Return [X, Y] of the center of cell containing provided text 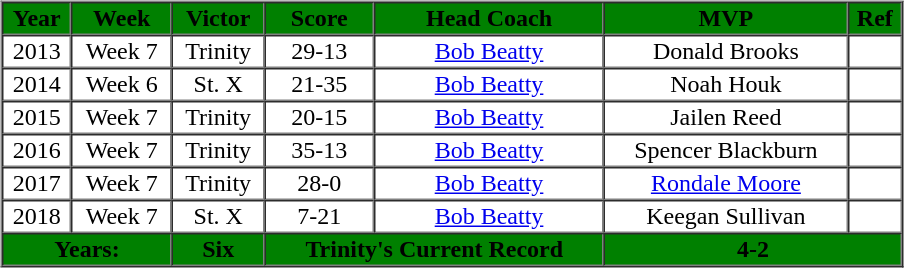
Donald Brooks [726, 52]
2014 [37, 84]
Victor [218, 18]
2015 [37, 118]
MVP [726, 18]
28-0 [319, 184]
2017 [37, 184]
Years: [87, 250]
2013 [37, 52]
2016 [37, 150]
7-21 [319, 216]
Week 6 [122, 84]
Noah Houk [726, 84]
Year [37, 18]
21-35 [319, 84]
Jailen Reed [726, 118]
Keegan Sullivan [726, 216]
20-15 [319, 118]
35-13 [319, 150]
Ref [875, 18]
Spencer Blackburn [726, 150]
Score [319, 18]
Week [122, 18]
Head Coach [489, 18]
Six [218, 250]
4-2 [753, 250]
Rondale Moore [726, 184]
29-13 [319, 52]
2018 [37, 216]
Trinity's Current Record [434, 250]
